For the text-containing cell, return its midpoint in (x, y) coordinate format. 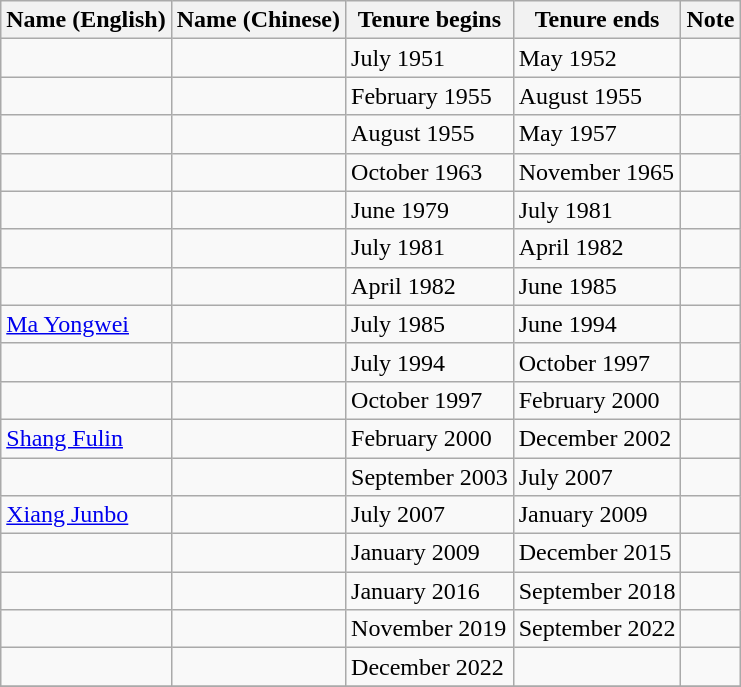
December 2015 (597, 553)
June 1985 (597, 286)
February 1955 (430, 96)
January 2016 (430, 591)
Ma Yongwei (86, 324)
July 1951 (430, 58)
July 1985 (430, 324)
Tenure ends (597, 20)
June 1979 (430, 210)
October 1963 (430, 172)
September 2022 (597, 629)
November 2019 (430, 629)
December 2022 (430, 667)
Name (Chinese) (258, 20)
June 1994 (597, 324)
May 1952 (597, 58)
Name (English) (86, 20)
September 2003 (430, 477)
Note (710, 20)
May 1957 (597, 134)
September 2018 (597, 591)
Tenure begins (430, 20)
December 2002 (597, 438)
July 1994 (430, 362)
November 1965 (597, 172)
Shang Fulin (86, 438)
Xiang Junbo (86, 515)
